From the cell containing the given text, extract its center point as (X, Y) coordinate. 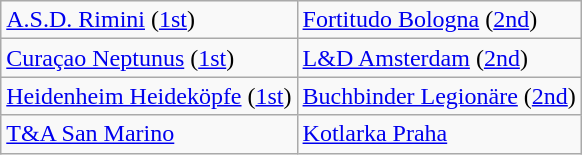
Kotlarka Praha (439, 134)
Fortitudo Bologna (2nd) (439, 20)
Heidenheim Heideköpfe (1st) (149, 96)
T&A San Marino (149, 134)
Curaçao Neptunus (1st) (149, 58)
Buchbinder Legionäre (2nd) (439, 96)
L&D Amsterdam (2nd) (439, 58)
A.S.D. Rimini (1st) (149, 20)
